Pinpoint the cell where the given text exists, returning its (X, Y) midpoint coordinate. 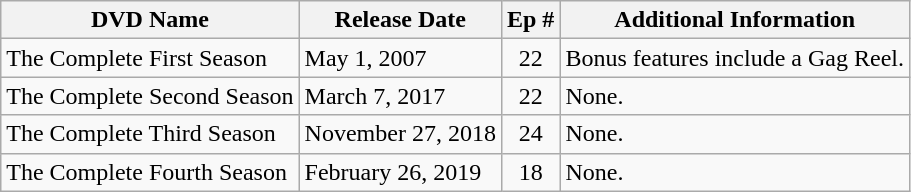
The Complete Second Season (150, 96)
The Complete First Season (150, 58)
March 7, 2017 (400, 96)
The Complete Third Season (150, 134)
Additional Information (735, 20)
The Complete Fourth Season (150, 172)
18 (530, 172)
24 (530, 134)
Ep # (530, 20)
Bonus features include a Gag Reel. (735, 58)
February 26, 2019 (400, 172)
Release Date (400, 20)
May 1, 2007 (400, 58)
DVD Name (150, 20)
November 27, 2018 (400, 134)
